Identify which cell holds the provided text, then report its (x, y) central coordinate. 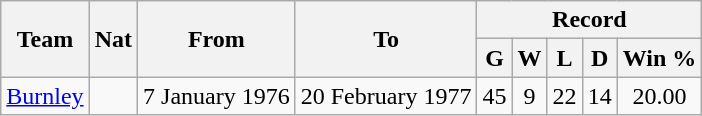
45 (494, 96)
W (530, 58)
D (600, 58)
20 February 1977 (386, 96)
20.00 (660, 96)
Burnley (45, 96)
7 January 1976 (217, 96)
To (386, 39)
9 (530, 96)
L (564, 58)
14 (600, 96)
Record (590, 20)
From (217, 39)
Win % (660, 58)
G (494, 58)
22 (564, 96)
Team (45, 39)
Nat (113, 39)
